Find where the given text appears and provide that cell's center as (X, Y) coordinate. 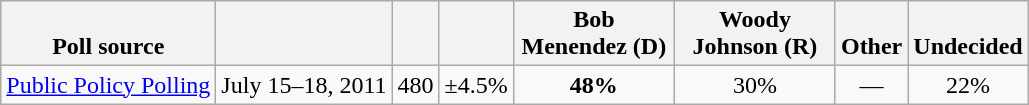
Undecided (968, 34)
July 15–18, 2011 (304, 85)
480 (416, 85)
30% (754, 85)
— (871, 85)
WoodyJohnson (R) (754, 34)
22% (968, 85)
Poll source (108, 34)
48% (594, 85)
Other (871, 34)
BobMenendez (D) (594, 34)
±4.5% (476, 85)
Public Policy Polling (108, 85)
